Detect which cell encompasses the target text, then output its (x, y) center coordinate. 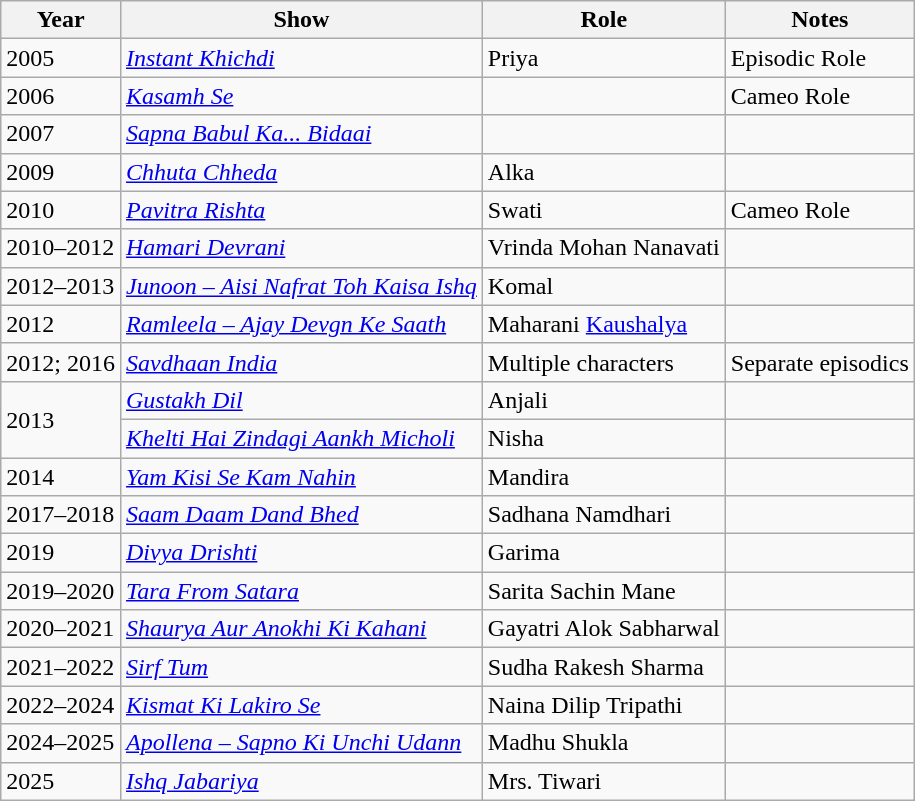
2024–2025 (61, 743)
Sapna Babul Ka... Bidaai (301, 134)
2009 (61, 172)
Multiple characters (604, 362)
Hamari Devrani (301, 248)
Yam Kisi Se Kam Nahin (301, 477)
2012; 2016 (61, 362)
Tara From Satara (301, 591)
2007 (61, 134)
2006 (61, 96)
2013 (61, 419)
Pavitra Rishta (301, 210)
Swati (604, 210)
Komal (604, 286)
2019 (61, 553)
2022–2024 (61, 705)
Maharani Kaushalya (604, 324)
Priya (604, 58)
Madhu Shukla (604, 743)
2017–2018 (61, 515)
Sadhana Namdhari (604, 515)
Chhuta Chheda (301, 172)
Sudha Rakesh Sharma (604, 667)
Anjali (604, 400)
Alka (604, 172)
Show (301, 20)
Naina Dilip Tripathi (604, 705)
Shaurya Aur Anokhi Ki Kahani (301, 629)
Sirf Tum (301, 667)
Sarita Sachin Mane (604, 591)
Junoon – Aisi Nafrat Toh Kaisa Ishq (301, 286)
Vrinda Mohan Nanavati (604, 248)
Garima (604, 553)
Year (61, 20)
Kismat Ki Lakiro Se (301, 705)
2012 (61, 324)
Savdhaan India (301, 362)
2010 (61, 210)
2019–2020 (61, 591)
Mrs. Tiwari (604, 781)
Role (604, 20)
2021–2022 (61, 667)
Ishq Jabariya (301, 781)
Apollena – Sapno Ki Unchi Udann (301, 743)
2005 (61, 58)
Notes (820, 20)
Gustakh Dil (301, 400)
Separate episodics (820, 362)
Khelti Hai Zindagi Aankh Micholi (301, 438)
2010–2012 (61, 248)
Ramleela – Ajay Devgn Ke Saath (301, 324)
Divya Drishti (301, 553)
Instant Khichdi (301, 58)
Mandira (604, 477)
Saam Daam Dand Bhed (301, 515)
2014 (61, 477)
Nisha (604, 438)
2020–2021 (61, 629)
2012–2013 (61, 286)
Kasamh Se (301, 96)
2025 (61, 781)
Episodic Role (820, 58)
Gayatri Alok Sabharwal (604, 629)
